Pinpoint the cell where the given text exists, returning its [X, Y] midpoint coordinate. 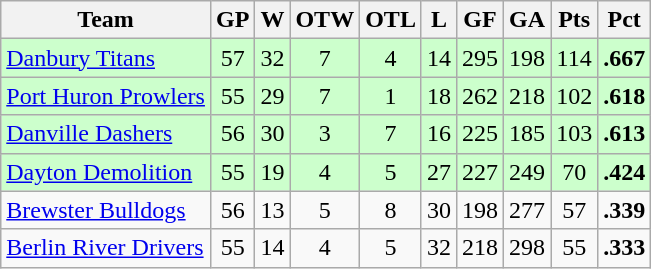
GF [480, 20]
GP [232, 20]
Brewster Bulldogs [106, 210]
.424 [624, 172]
OTW [325, 20]
114 [574, 58]
19 [272, 172]
.613 [624, 134]
70 [574, 172]
Team [106, 20]
1 [391, 96]
227 [480, 172]
.333 [624, 248]
3 [325, 134]
Berlin River Drivers [106, 248]
GA [528, 20]
L [438, 20]
16 [438, 134]
Pct [624, 20]
OTL [391, 20]
102 [574, 96]
185 [528, 134]
18 [438, 96]
Port Huron Prowlers [106, 96]
.339 [624, 210]
W [272, 20]
295 [480, 58]
298 [528, 248]
262 [480, 96]
8 [391, 210]
225 [480, 134]
Danbury Titans [106, 58]
27 [438, 172]
Dayton Demolition [106, 172]
.618 [624, 96]
Pts [574, 20]
.667 [624, 58]
29 [272, 96]
13 [272, 210]
Danville Dashers [106, 134]
249 [528, 172]
103 [574, 134]
277 [528, 210]
